Detect which cell encompasses the target text, then output its (X, Y) center coordinate. 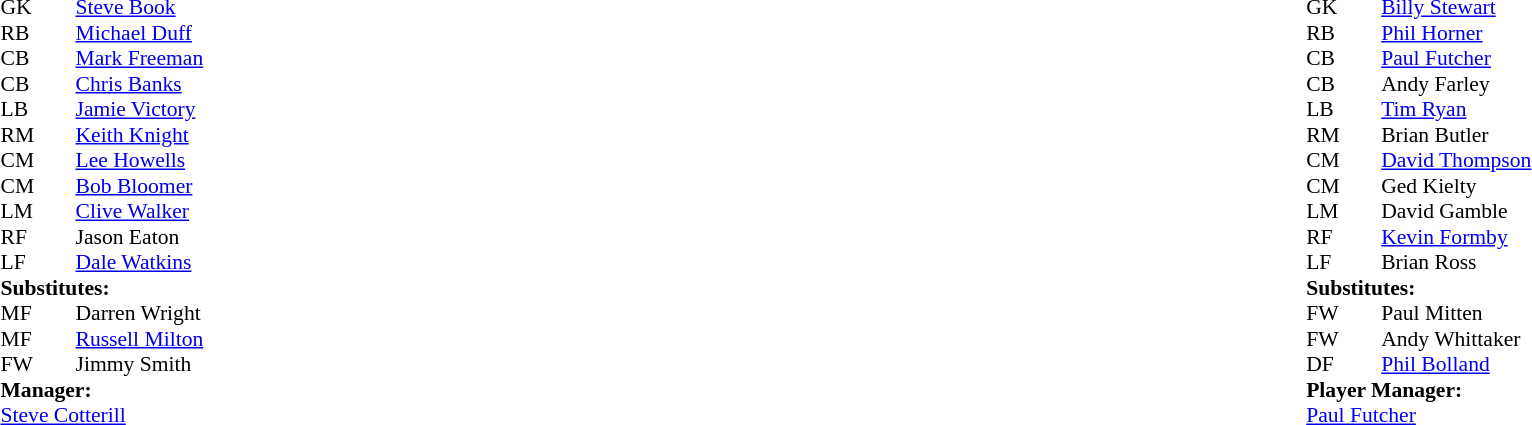
Jason Eaton (140, 237)
DF (1325, 365)
David Gamble (1456, 211)
Mark Freeman (140, 59)
Phil Bolland (1456, 365)
Tim Ryan (1456, 109)
Andy Farley (1456, 84)
Kevin Formby (1456, 237)
Manager: (102, 390)
David Thompson (1456, 161)
Jimmy Smith (140, 365)
Brian Butler (1456, 135)
Darren Wright (140, 313)
Paul Futcher (1456, 59)
Russell Milton (140, 339)
Brian Ross (1456, 263)
Phil Horner (1456, 33)
Lee Howells (140, 161)
Chris Banks (140, 84)
Dale Watkins (140, 263)
Ged Kielty (1456, 186)
Keith Knight (140, 135)
Bob Bloomer (140, 186)
Jamie Victory (140, 109)
Michael Duff (140, 33)
Clive Walker (140, 211)
Andy Whittaker (1456, 339)
Player Manager: (1418, 390)
Paul Mitten (1456, 313)
